Identify which cell holds the provided text, then report its [X, Y] central coordinate. 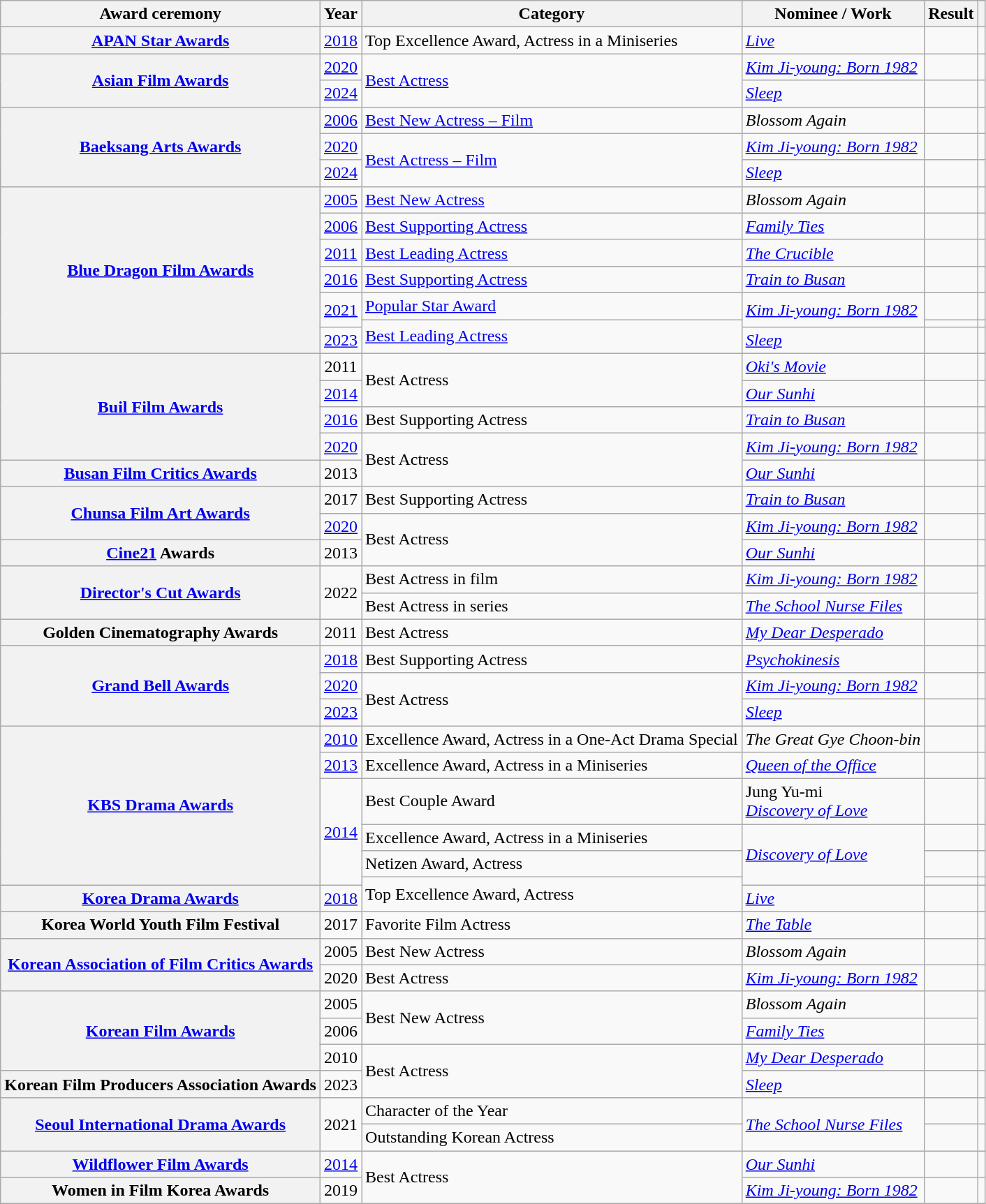
Best Actress in film [552, 579]
Top Excellence Award, Actress in a Miniseries [552, 40]
Result [951, 14]
2022 [341, 593]
Chunsa Film Art Awards [161, 513]
Category [552, 14]
2019 [341, 1191]
Outstanding Korean Actress [552, 1137]
Best Actress in series [552, 606]
Psychokinesis [832, 659]
Women in Film Korea Awards [161, 1191]
Jung Yu-mi Discovery of Love [832, 801]
Top Excellence Award, Actress [552, 895]
Blue Dragon Film Awards [161, 269]
APAN Star Awards [161, 40]
Best Actress – Film [552, 160]
KBS Drama Awards [161, 805]
Korean Film Producers Association Awards [161, 1084]
Award ceremony [161, 14]
Golden Cinematography Awards [161, 632]
Nominee / Work [832, 14]
Favorite Film Actress [552, 925]
Buil Film Awards [161, 407]
Queen of the Office [832, 766]
Oki's Movie [832, 367]
Korean Association of Film Critics Awards [161, 965]
Asian Film Awards [161, 80]
Excellence Award, Actress in a One-Act Drama Special [552, 739]
Grand Bell Awards [161, 685]
Cine21 Awards [161, 553]
Discovery of Love [832, 854]
Popular Star Award [552, 306]
Korea Drama Awards [161, 898]
The Table [832, 925]
Year [341, 14]
Busan Film Critics Awards [161, 473]
Wildflower Film Awards [161, 1164]
Korea World Youth Film Festival [161, 925]
Best Couple Award [552, 801]
Baeksang Arts Awards [161, 147]
The Crucible [832, 253]
Best New Actress – Film [552, 120]
Director's Cut Awards [161, 593]
Character of the Year [552, 1110]
Seoul International Drama Awards [161, 1124]
Netizen Award, Actress [552, 864]
The Great Gye Choon-bin [832, 739]
Korean Film Awards [161, 1031]
